Return the (x, y) coordinate for the center point of the cell that contains the specified text.  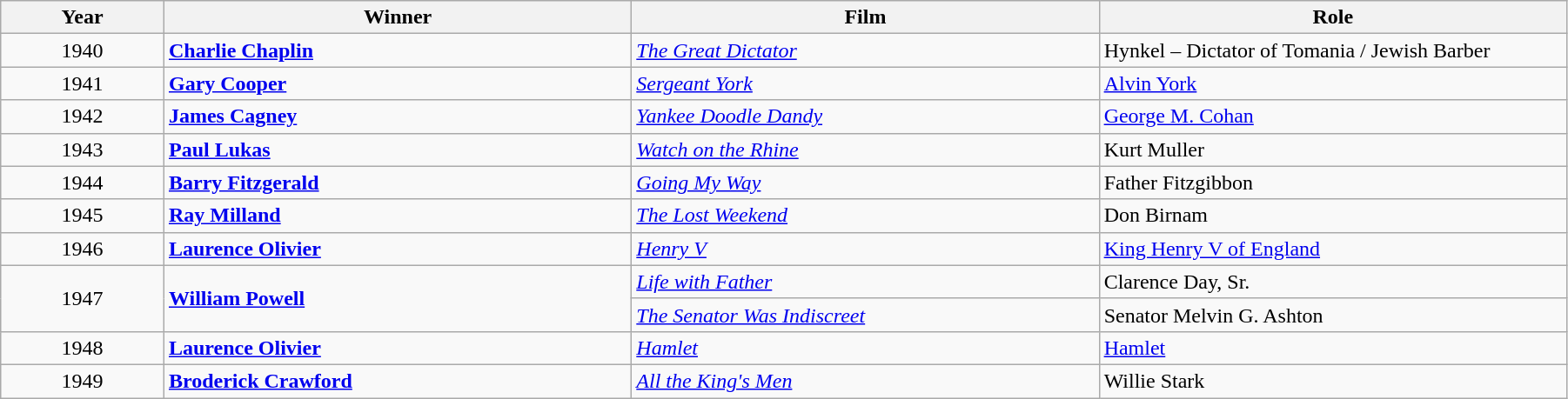
King Henry V of England (1333, 249)
Sergeant York (865, 83)
Yankee Doodle Dandy (865, 116)
1947 (83, 298)
Clarence Day, Sr. (1333, 282)
Watch on the Rhine (865, 150)
Gary Cooper (397, 83)
1946 (83, 249)
1942 (83, 116)
1948 (83, 348)
Alvin York (1333, 83)
Life with Father (865, 282)
All the King's Men (865, 381)
Film (865, 17)
The Great Dictator (865, 50)
Kurt Muller (1333, 150)
1944 (83, 183)
Broderick Crawford (397, 381)
James Cagney (397, 116)
1945 (83, 216)
Willie Stark (1333, 381)
Going My Way (865, 183)
Ray Milland (397, 216)
Senator Melvin G. Ashton (1333, 315)
1943 (83, 150)
George M. Cohan (1333, 116)
Paul Lukas (397, 150)
Role (1333, 17)
Charlie Chaplin (397, 50)
Henry V (865, 249)
1949 (83, 381)
Don Birnam (1333, 216)
William Powell (397, 298)
Barry Fitzgerald (397, 183)
1941 (83, 83)
The Lost Weekend (865, 216)
Father Fitzgibbon (1333, 183)
Year (83, 17)
The Senator Was Indiscreet (865, 315)
1940 (83, 50)
Winner (397, 17)
Hynkel – Dictator of Tomania / Jewish Barber (1333, 50)
